Search for the cell housing the specified text and yield its (X, Y) center coordinate. 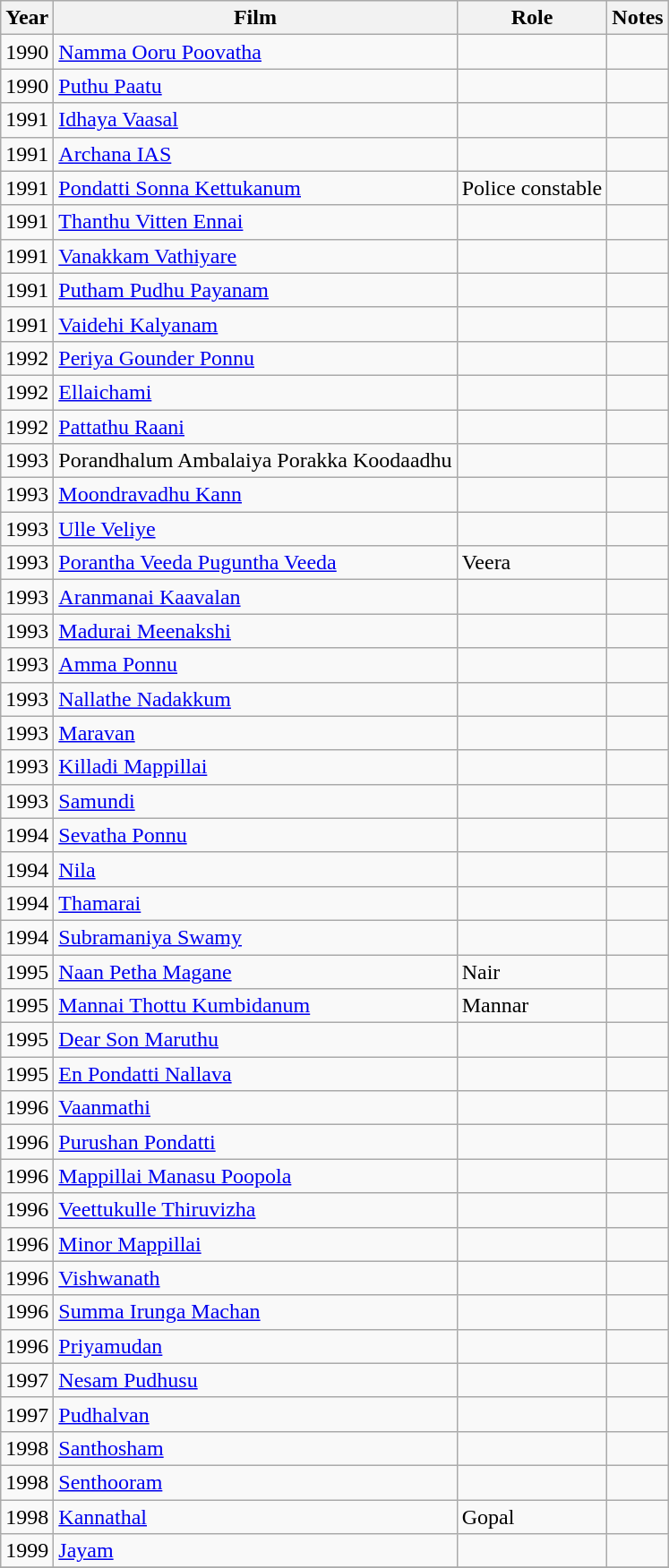
Nesam Pudhusu (255, 1380)
Pondatti Sonna Kettukanum (255, 188)
Film (255, 18)
Naan Petha Magane (255, 971)
Dear Son Maruthu (255, 1040)
Mappillai Manasu Poopola (255, 1176)
Vaanmathi (255, 1108)
Archana IAS (255, 154)
Puthu Paatu (255, 86)
Police constable (532, 188)
Nila (255, 869)
Gopal (532, 1517)
Ellaichami (255, 392)
Putham Pudhu Payanam (255, 290)
Year (27, 18)
Sevatha Ponnu (255, 835)
En Pondatti Nallava (255, 1074)
Senthooram (255, 1482)
Minor Mappillai (255, 1244)
Mannai Thottu Kumbidanum (255, 1006)
1999 (27, 1551)
Vishwanath (255, 1278)
Nallathe Nadakkum (255, 699)
Priyamudan (255, 1346)
Vanakkam Vathiyare (255, 256)
Killadi Mappillai (255, 767)
Vaidehi Kalyanam (255, 324)
Jayam (255, 1551)
Thanthu Vitten Ennai (255, 222)
Ulle Veliye (255, 529)
Periya Gounder Ponnu (255, 358)
Role (532, 18)
Kannathal (255, 1517)
Pattathu Raani (255, 427)
Porandhalum Ambalaiya Porakka Koodaadhu (255, 461)
Subramaniya Swamy (255, 937)
Aranmanai Kaavalan (255, 597)
Santhosham (255, 1448)
Mannar (532, 1006)
Samundi (255, 801)
Veettukulle Thiruvizha (255, 1210)
Notes (638, 18)
Moondravadhu Kann (255, 495)
Madurai Meenakshi (255, 631)
Idhaya Vaasal (255, 120)
Namma Ooru Poovatha (255, 52)
Amma Ponnu (255, 665)
Thamarai (255, 903)
Summa Irunga Machan (255, 1312)
Porantha Veeda Puguntha Veeda (255, 563)
Nair (532, 971)
Pudhalvan (255, 1414)
Veera (532, 563)
Purushan Pondatti (255, 1142)
Maravan (255, 733)
